Extract the [x, y] coordinate from the center of the cell holding the provided text.  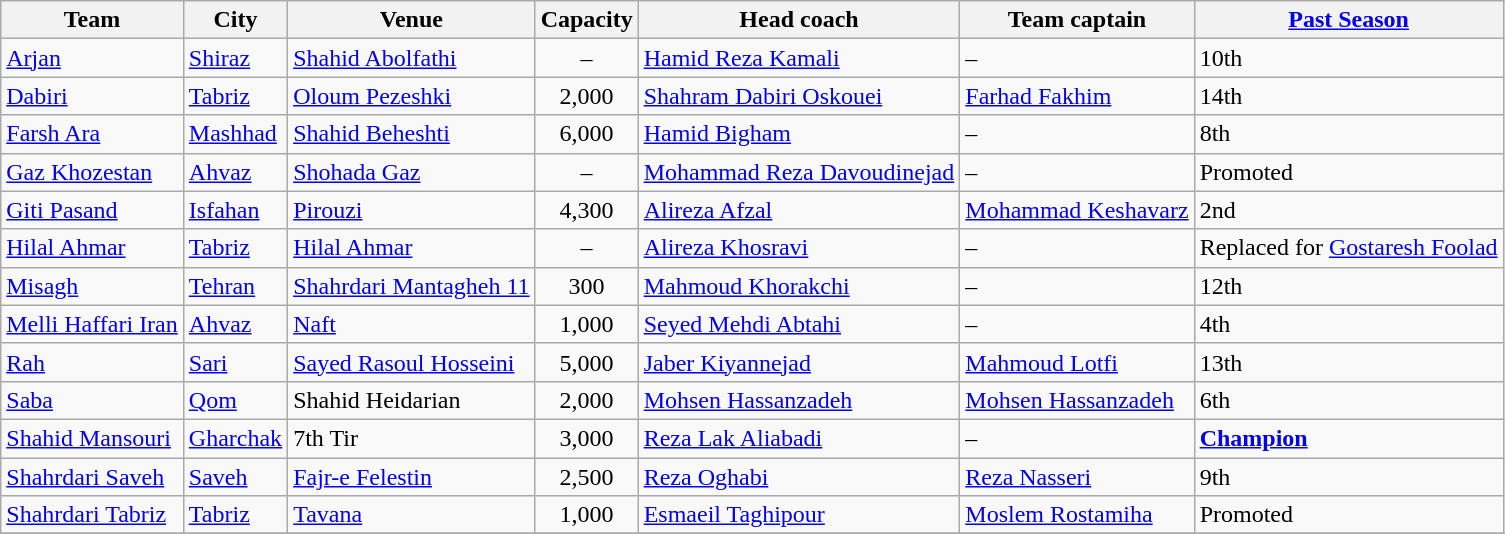
Shahid Mansouri [92, 438]
City [235, 20]
Mashhad [235, 134]
Naft [412, 324]
Reza Oghabi [799, 477]
Capacity [586, 20]
Team [92, 20]
14th [1348, 96]
Pirouzi [412, 210]
Shahram Dabiri Oskouei [799, 96]
12th [1348, 286]
Mahmoud Lotfi [1077, 362]
7th Tir [412, 438]
Venue [412, 20]
Shahid Beheshti [412, 134]
5,000 [586, 362]
Moslem Rostamiha [1077, 515]
Hamid Bigham [799, 134]
Reza Nasseri [1077, 477]
Seyed Mehdi Abtahi [799, 324]
10th [1348, 58]
13th [1348, 362]
Reza Lak Aliabadi [799, 438]
Dabiri [92, 96]
Past Season [1348, 20]
Giti Pasand [92, 210]
Shiraz [235, 58]
Shohada Gaz [412, 172]
Saveh [235, 477]
Shahrdari Saveh [92, 477]
Arjan [92, 58]
Gaz Khozestan [92, 172]
Tehran [235, 286]
Sayed Rasoul Hosseini [412, 362]
Alireza Khosravi [799, 248]
6th [1348, 400]
Jaber Kiyannejad [799, 362]
3,000 [586, 438]
Head coach [799, 20]
9th [1348, 477]
Farhad Fakhim [1077, 96]
Champion [1348, 438]
Sari [235, 362]
4th [1348, 324]
Fajr-e Felestin [412, 477]
Oloum Pezeshki [412, 96]
Hamid Reza Kamali [799, 58]
Replaced for Gostaresh Foolad [1348, 248]
Mohammad Reza Davoudinejad [799, 172]
Gharchak [235, 438]
300 [586, 286]
Rah [92, 362]
Mahmoud Khorakchi [799, 286]
8th [1348, 134]
Shahid Heidarian [412, 400]
Farsh Ara [92, 134]
Tavana [412, 515]
Shahid Abolfathi [412, 58]
Misagh [92, 286]
Melli Haffari Iran [92, 324]
Saba [92, 400]
Mohammad Keshavarz [1077, 210]
Shahrdari Tabriz [92, 515]
4,300 [586, 210]
Isfahan [235, 210]
Esmaeil Taghipour [799, 515]
6,000 [586, 134]
Alireza Afzal [799, 210]
Qom [235, 400]
2nd [1348, 210]
2,500 [586, 477]
Shahrdari Mantagheh 11 [412, 286]
Team captain [1077, 20]
